Pinpoint the cell where the given text exists, returning its [X, Y] midpoint coordinate. 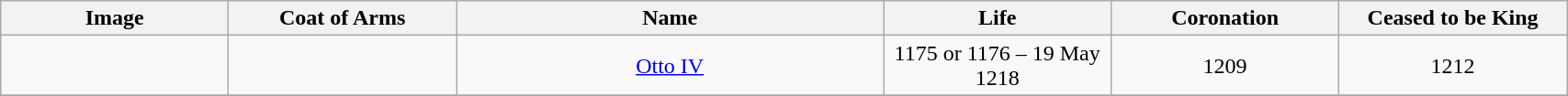
Life [998, 18]
1175 or 1176 – 19 May 1218 [998, 66]
Coronation [1225, 18]
Image [115, 18]
Otto IV [671, 66]
Ceased to be King [1453, 18]
1209 [1225, 66]
1212 [1453, 66]
Coat of Arms [343, 18]
Name [671, 18]
